Pinpoint the cell where the given text exists, returning its (x, y) midpoint coordinate. 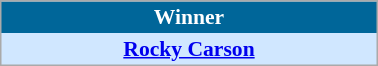
Rocky Carson (189, 49)
Winner (189, 17)
